Search for the cell housing the specified text and yield its (X, Y) center coordinate. 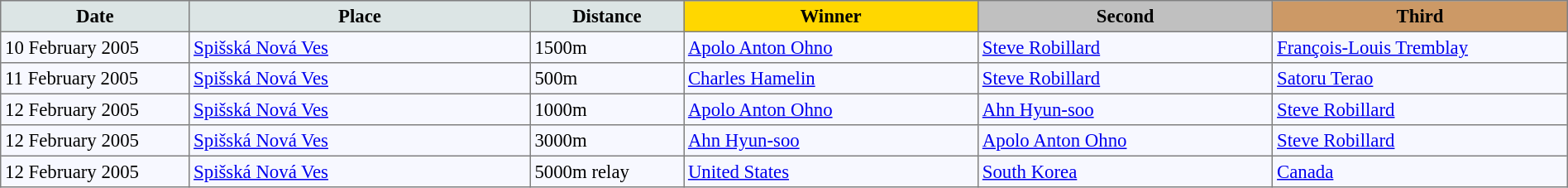
10 February 2005 (95, 47)
Canada (1420, 171)
Second (1126, 17)
3000m (607, 141)
1500m (607, 47)
500m (607, 79)
Date (95, 17)
Place (360, 17)
11 February 2005 (95, 79)
1000m (607, 109)
François-Louis Tremblay (1420, 47)
South Korea (1126, 171)
Distance (607, 17)
United States (831, 171)
Charles Hamelin (831, 79)
Satoru Terao (1420, 79)
5000m relay (607, 171)
Winner (831, 17)
Third (1420, 17)
